Detect which cell encompasses the target text, then output its [X, Y] center coordinate. 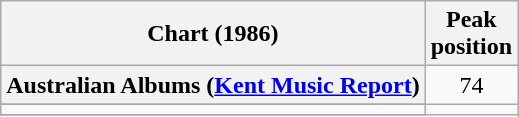
Chart (1986) [213, 34]
Peakposition [471, 34]
74 [471, 85]
Australian Albums (Kent Music Report) [213, 85]
